Locate the cell with the specified text and output its [x, y] center coordinate. 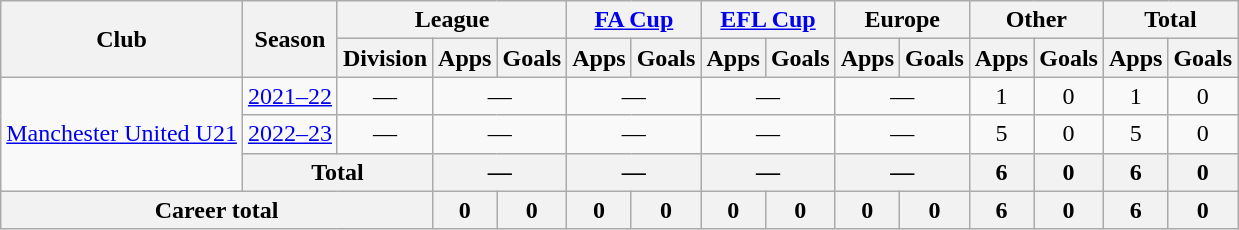
2021–22 [290, 96]
Career total [217, 210]
EFL Cup [768, 20]
Europe [902, 20]
Club [122, 39]
2022–23 [290, 134]
Division [384, 58]
Other [1036, 20]
FA Cup [634, 20]
League [452, 20]
Manchester United U21 [122, 134]
Season [290, 39]
